Find where the given text appears and provide that cell's center as (X, Y) coordinate. 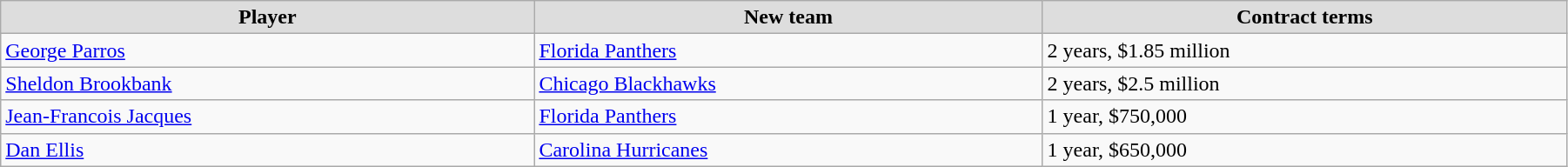
New team (788, 17)
1 year, $750,000 (1304, 117)
Player (268, 17)
2 years, $2.5 million (1304, 83)
Carolina Hurricanes (788, 150)
2 years, $1.85 million (1304, 50)
Dan Ellis (268, 150)
Chicago Blackhawks (788, 83)
Sheldon Brookbank (268, 83)
Contract terms (1304, 17)
George Parros (268, 50)
1 year, $650,000 (1304, 150)
Jean-Francois Jacques (268, 117)
